Detect which cell encompasses the target text, then output its [x, y] center coordinate. 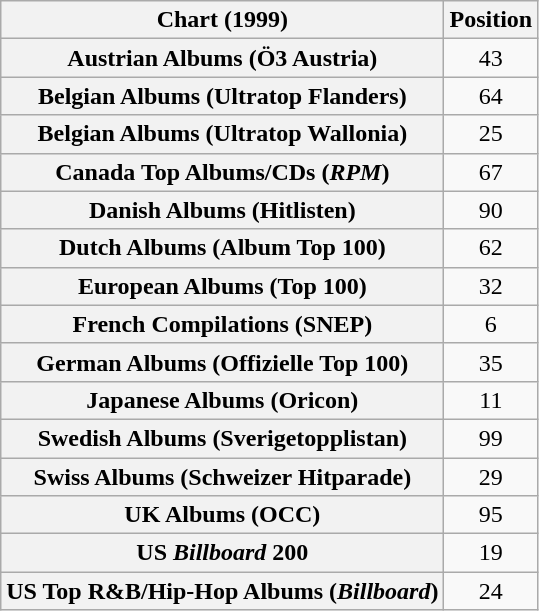
62 [491, 248]
90 [491, 210]
US Top R&B/Hip-Hop Albums (Billboard) [222, 591]
Japanese Albums (Oricon) [222, 400]
Swiss Albums (Schweizer Hitparade) [222, 477]
25 [491, 134]
43 [491, 58]
Chart (1999) [222, 20]
29 [491, 477]
Dutch Albums (Album Top 100) [222, 248]
US Billboard 200 [222, 553]
European Albums (Top 100) [222, 286]
99 [491, 438]
Belgian Albums (Ultratop Flanders) [222, 96]
UK Albums (OCC) [222, 515]
19 [491, 553]
24 [491, 591]
Swedish Albums (Sverigetopplistan) [222, 438]
35 [491, 362]
Belgian Albums (Ultratop Wallonia) [222, 134]
95 [491, 515]
Danish Albums (Hitlisten) [222, 210]
Canada Top Albums/CDs (RPM) [222, 172]
6 [491, 324]
67 [491, 172]
64 [491, 96]
32 [491, 286]
Position [491, 20]
German Albums (Offizielle Top 100) [222, 362]
Austrian Albums (Ö3 Austria) [222, 58]
French Compilations (SNEP) [222, 324]
11 [491, 400]
